Detect which cell encompasses the target text, then output its [x, y] center coordinate. 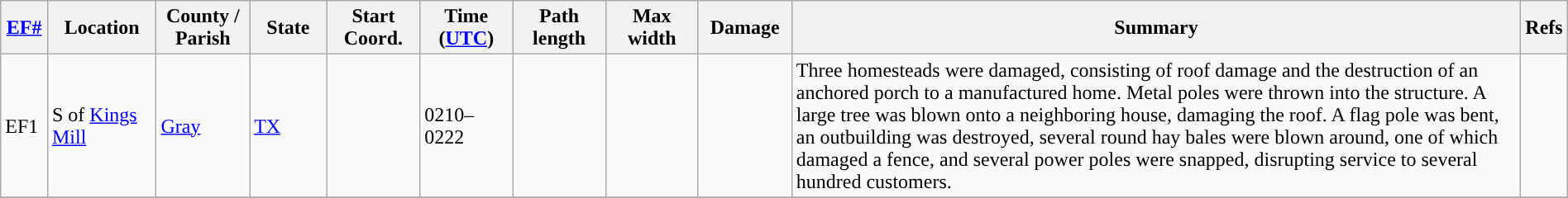
Summary [1156, 28]
Time (UTC) [466, 28]
Refs [1544, 28]
Damage [744, 28]
Start Coord. [373, 28]
Max width [652, 28]
EF1 [25, 125]
TX [289, 125]
Path length [559, 28]
S of Kings Mill [101, 125]
Gray [203, 125]
EF# [25, 28]
Location [101, 28]
State [289, 28]
County / Parish [203, 28]
0210–0222 [466, 125]
